Pinpoint the cell where the given text exists, returning its (X, Y) midpoint coordinate. 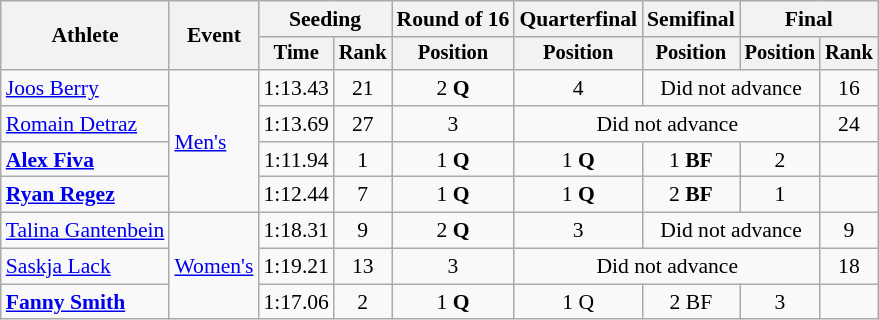
Quarterfinal (578, 19)
7 (363, 195)
Men's (214, 141)
1:13.43 (296, 88)
1:11.94 (296, 160)
1:12.44 (296, 195)
21 (363, 88)
1:17.06 (296, 302)
Semifinal (691, 19)
27 (363, 124)
1:19.21 (296, 267)
Athlete (86, 36)
Alex Fiva (86, 160)
Talina Gantenbein (86, 231)
4 (578, 88)
Seeding (324, 19)
Women's (214, 266)
Time (296, 54)
Final (809, 19)
Round of 16 (454, 19)
Event (214, 36)
Ryan Regez (86, 195)
24 (849, 124)
Joos Berry (86, 88)
Fanny Smith (86, 302)
1:13.69 (296, 124)
18 (849, 267)
Saskja Lack (86, 267)
13 (363, 267)
1 BF (691, 160)
Romain Detraz (86, 124)
16 (849, 88)
1:18.31 (296, 231)
